Output the (x, y) coordinate of the center of the cell containing the given text.  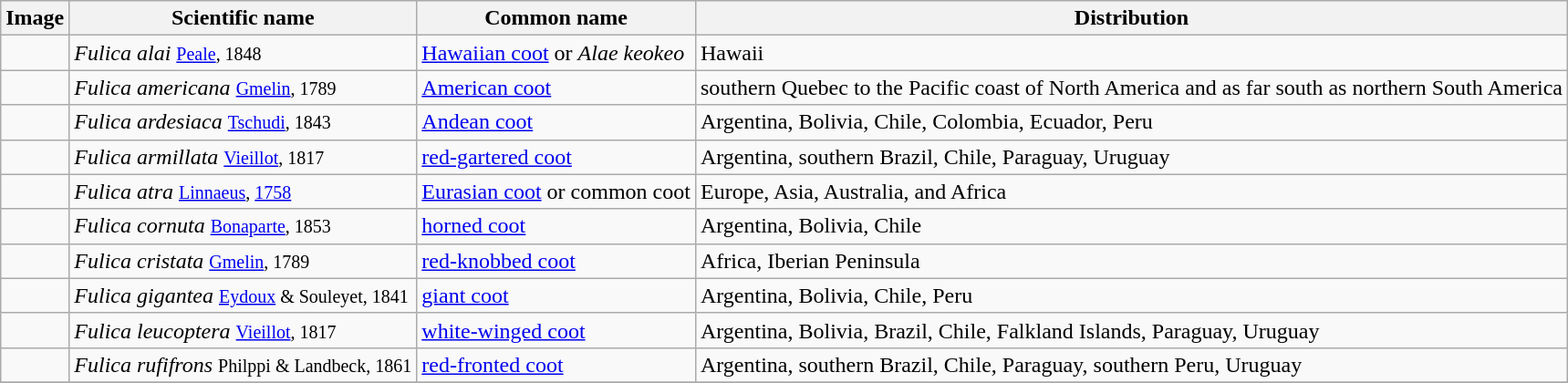
Argentina, southern Brazil, Chile, Paraguay, Uruguay (1131, 157)
Fulica americana Gmelin, 1789 (243, 88)
Hawaii (1131, 53)
Argentina, Bolivia, Chile, Peru (1131, 295)
Fulica ardesiaca Tschudi, 1843 (243, 122)
Fulica rufifrons Philppi & Landbeck, 1861 (243, 365)
Argentina, southern Brazil, Chile, Paraguay, southern Peru, Uruguay (1131, 365)
Fulica atra Linnaeus, 1758 (243, 191)
Fulica cornuta Bonaparte, 1853 (243, 226)
Europe, Asia, Australia, and Africa (1131, 191)
Argentina, Bolivia, Brazil, Chile, Falkland Islands, Paraguay, Uruguay (1131, 330)
Andean coot (556, 122)
white-winged coot (556, 330)
red-gartered coot (556, 157)
horned coot (556, 226)
Fulica alai Peale, 1848 (243, 53)
Fulica cristata Gmelin, 1789 (243, 261)
Fulica armillata Vieillot, 1817 (243, 157)
American coot (556, 88)
Image (35, 18)
Fulica gigantea Eydoux & Souleyet, 1841 (243, 295)
giant coot (556, 295)
Eurasian coot or common coot (556, 191)
Hawaiian coot or Alae keokeo (556, 53)
Scientific name (243, 18)
Distribution (1131, 18)
red-knobbed coot (556, 261)
Argentina, Bolivia, Chile, Colombia, Ecuador, Peru (1131, 122)
Argentina, Bolivia, Chile (1131, 226)
Africa, Iberian Peninsula (1131, 261)
southern Quebec to the Pacific coast of North America and as far south as northern South America (1131, 88)
Common name (556, 18)
Fulica leucoptera Vieillot, 1817 (243, 330)
red-fronted coot (556, 365)
